Determine the (x, y) coordinate at the center of the cell enclosing the given text.  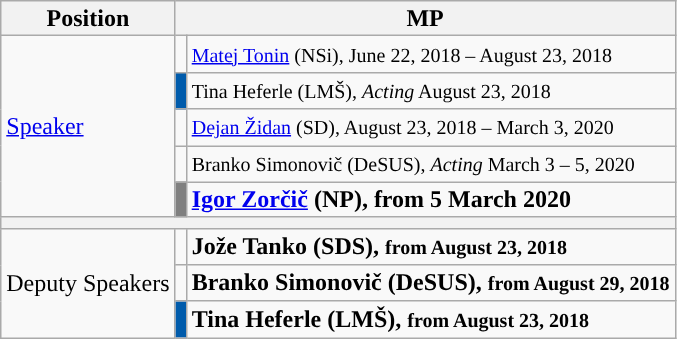
Matej Tonin (NSi), June 22, 2018 – August 23, 2018 (430, 54)
Position (88, 18)
Deputy Speakers (88, 283)
Jože Tanko (SDS), from August 23, 2018 (430, 246)
MP (425, 18)
Tina Heferle (LMŠ), Acting August 23, 2018 (430, 90)
Branko Simonovič (DeSUS), from August 29, 2018 (430, 284)
Dejan Židan (SD), August 23, 2018 – March 3, 2020 (430, 128)
Branko Simonovič (DeSUS), Acting March 3 – 5, 2020 (430, 164)
Speaker (88, 126)
Igor Zorčič (NP), from 5 March 2020 (430, 200)
Tina Heferle (LMŠ), from August 23, 2018 (430, 320)
